From the cell containing the given text, extract its center point as (X, Y) coordinate. 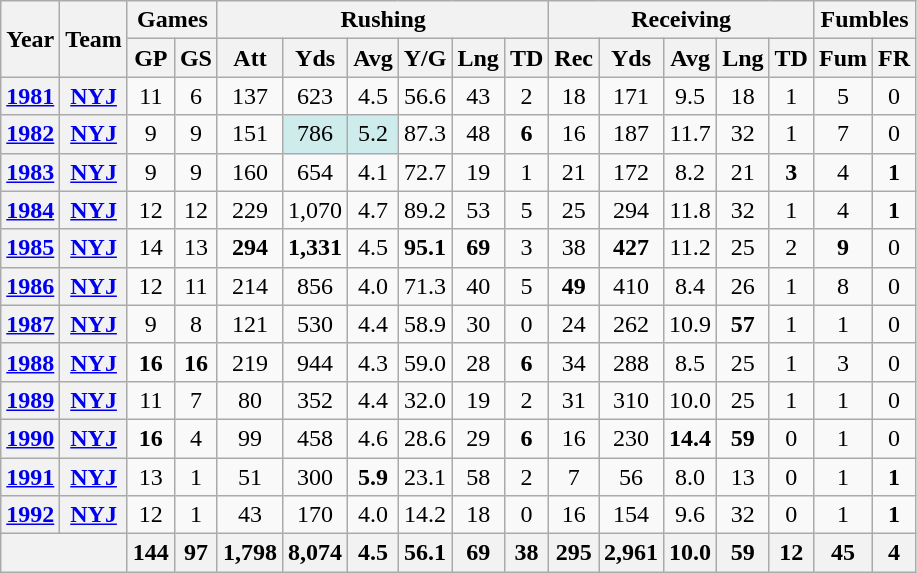
FR (894, 58)
786 (316, 134)
32.0 (425, 400)
137 (250, 96)
1,331 (316, 248)
623 (316, 96)
GP (150, 58)
1,070 (316, 210)
8.5 (690, 362)
151 (250, 134)
Games (172, 20)
154 (632, 515)
219 (250, 362)
1986 (30, 286)
58.9 (425, 324)
4.3 (374, 362)
1984 (30, 210)
5.9 (374, 477)
9.6 (690, 515)
9.5 (690, 96)
53 (478, 210)
172 (632, 172)
4.1 (374, 172)
8.2 (690, 172)
49 (574, 286)
1989 (30, 400)
1983 (30, 172)
295 (574, 553)
458 (316, 438)
1988 (30, 362)
28 (478, 362)
28.6 (425, 438)
99 (250, 438)
Y/G (425, 58)
97 (196, 553)
300 (316, 477)
Fumbles (864, 20)
4.7 (374, 210)
26 (743, 286)
4.6 (374, 438)
1992 (30, 515)
654 (316, 172)
121 (250, 324)
34 (574, 362)
352 (316, 400)
160 (250, 172)
2,961 (632, 553)
23.1 (425, 477)
72.7 (425, 172)
40 (478, 286)
Year (30, 39)
8.4 (690, 286)
1985 (30, 248)
56.1 (425, 553)
95.1 (425, 248)
80 (250, 400)
856 (316, 286)
8,074 (316, 553)
57 (743, 324)
14.4 (690, 438)
11.8 (690, 210)
56.6 (425, 96)
170 (316, 515)
310 (632, 400)
51 (250, 477)
71.3 (425, 286)
11.2 (690, 248)
1990 (30, 438)
30 (478, 324)
48 (478, 134)
Receiving (682, 20)
1991 (30, 477)
1981 (30, 96)
187 (632, 134)
214 (250, 286)
1987 (30, 324)
45 (842, 553)
GS (196, 58)
Team (94, 39)
230 (632, 438)
427 (632, 248)
59.0 (425, 362)
288 (632, 362)
262 (632, 324)
31 (574, 400)
24 (574, 324)
Rec (574, 58)
58 (478, 477)
944 (316, 362)
Fum (842, 58)
8.0 (690, 477)
89.2 (425, 210)
144 (150, 553)
10.9 (690, 324)
14 (150, 248)
530 (316, 324)
171 (632, 96)
14.2 (425, 515)
11.7 (690, 134)
Rushing (382, 20)
1982 (30, 134)
56 (632, 477)
229 (250, 210)
5.2 (374, 134)
410 (632, 286)
87.3 (425, 134)
29 (478, 438)
1,798 (250, 553)
Att (250, 58)
